Capture the cell that displays the provided text and extract its (x, y) central coordinate. 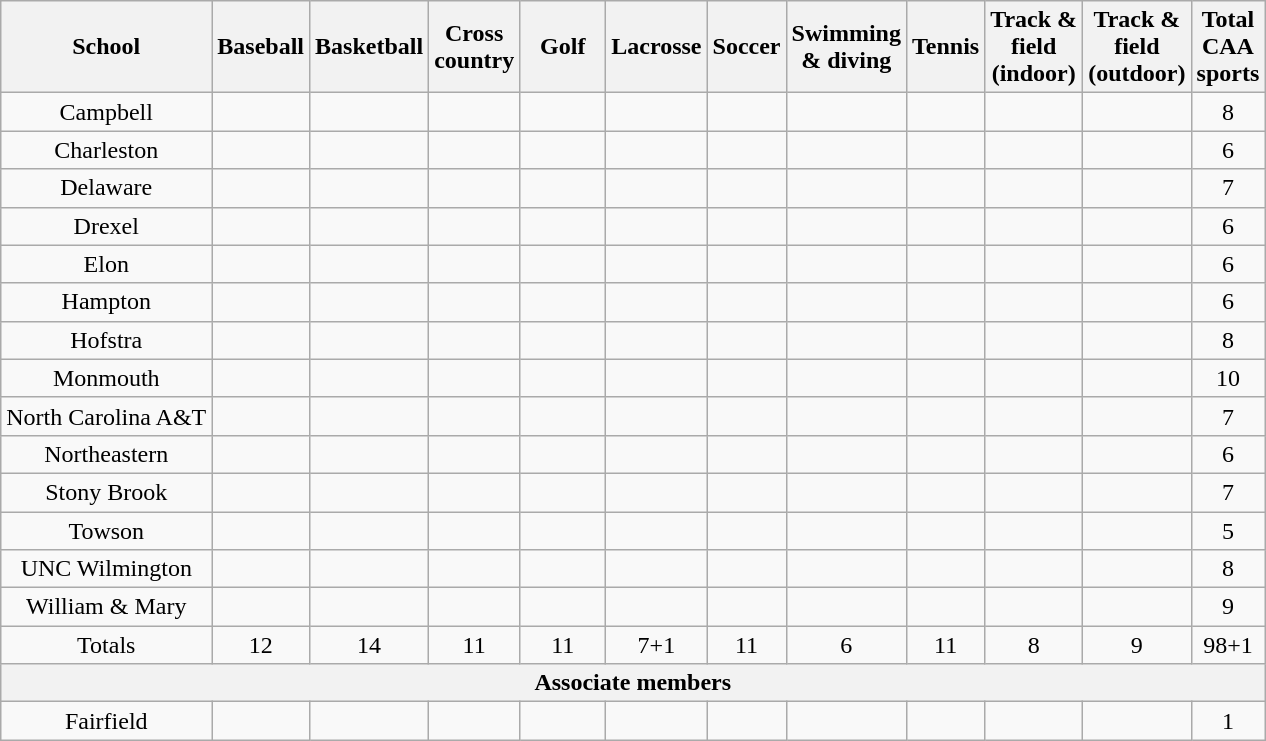
Stony Brook (106, 492)
14 (370, 645)
Totals (106, 645)
Northeastern (106, 454)
School (106, 47)
North Carolina A&T (106, 416)
Hofstra (106, 340)
Elon (106, 264)
Crosscountry (474, 47)
98+1 (1228, 645)
Basketball (370, 47)
TotalCAAsports (1228, 47)
UNC Wilmington (106, 569)
Track & field(indoor) (1034, 47)
Golf (563, 47)
Associate members (633, 683)
7+1 (656, 645)
Charleston (106, 150)
Baseball (261, 47)
Lacrosse (656, 47)
Fairfield (106, 721)
William & Mary (106, 607)
Soccer (746, 47)
Hampton (106, 302)
Tennis (945, 47)
Towson (106, 531)
Swimming& diving (846, 47)
Track & field(outdoor) (1137, 47)
12 (261, 645)
Monmouth (106, 378)
Delaware (106, 188)
5 (1228, 531)
Campbell (106, 112)
10 (1228, 378)
Drexel (106, 226)
1 (1228, 721)
